For the text-containing cell, return its midpoint in [X, Y] coordinate format. 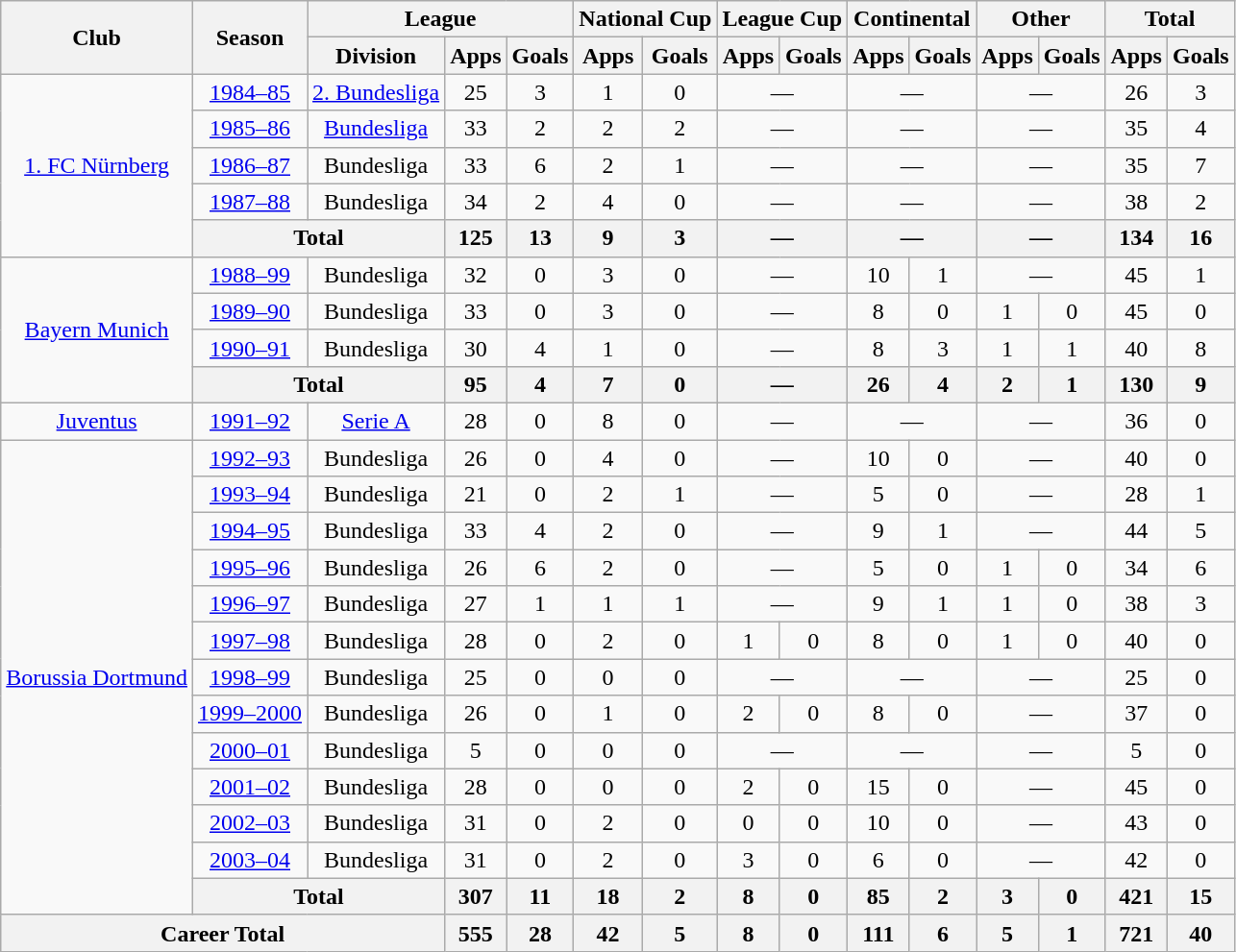
85 [878, 896]
555 [476, 933]
Club [97, 37]
Juventus [97, 421]
1994–95 [250, 531]
18 [608, 896]
95 [476, 384]
Division [377, 56]
2001–02 [250, 787]
1987–88 [250, 202]
111 [878, 933]
Season [250, 37]
Continental [912, 19]
Other [1041, 19]
1999–2000 [250, 714]
1985–86 [250, 129]
1992–93 [250, 458]
125 [476, 238]
1997–98 [250, 641]
1998–99 [250, 677]
1. FC Nürnberg [97, 165]
1996–97 [250, 604]
1990–91 [250, 348]
2000–01 [250, 750]
League Cup [782, 19]
44 [1136, 531]
2003–04 [250, 860]
National Cup [646, 19]
27 [476, 604]
32 [476, 275]
1989–90 [250, 311]
2002–03 [250, 823]
1995–96 [250, 568]
1988–99 [250, 275]
Bayern Munich [97, 330]
1991–92 [250, 421]
721 [1136, 933]
421 [1136, 896]
League [440, 19]
13 [540, 238]
Borussia Dortmund [97, 678]
37 [1136, 714]
Career Total [223, 933]
Serie A [377, 421]
21 [476, 495]
307 [476, 896]
43 [1136, 823]
2. Bundesliga [377, 92]
11 [540, 896]
1993–94 [250, 495]
134 [1136, 238]
16 [1200, 238]
130 [1136, 384]
36 [1136, 421]
30 [476, 348]
1986–87 [250, 165]
1984–85 [250, 92]
